Provide the (X, Y) coordinate of the cell's center where the given text is located.  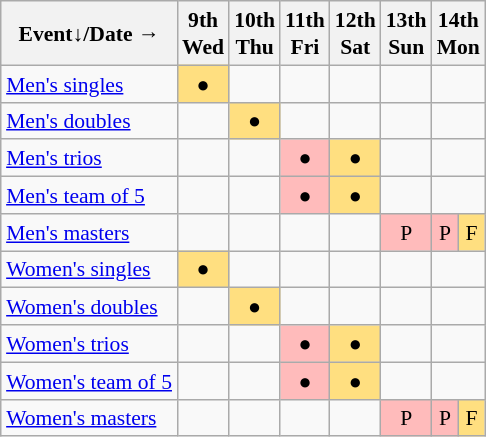
Men's masters (89, 232)
Event↓/Date → (89, 33)
Men's team of 5 (89, 194)
12thSat (356, 33)
Women's trios (89, 344)
Women's singles (89, 268)
Men's doubles (89, 120)
11thFri (305, 33)
10thThu (254, 33)
Men's trios (89, 158)
9thWed (203, 33)
Men's singles (89, 84)
Women's masters (89, 418)
14thMon (458, 33)
Women's team of 5 (89, 380)
Women's doubles (89, 306)
13thSun (406, 33)
